Provide the [X, Y] coordinate of the cell's center where the given text is located.  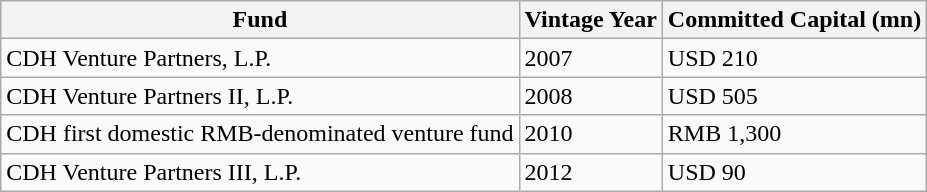
Vintage Year [590, 20]
CDH Venture Partners III, L.P. [260, 172]
USD 505 [794, 96]
2008 [590, 96]
CDH first domestic RMB-denominated venture fund [260, 134]
CDH Venture Partners, L.P. [260, 58]
USD 210 [794, 58]
2010 [590, 134]
2012 [590, 172]
RMB 1,300 [794, 134]
2007 [590, 58]
Committed Capital (mn) [794, 20]
Fund [260, 20]
USD 90 [794, 172]
CDH Venture Partners II, L.P. [260, 96]
